Scan for the cell matching the given text and deliver its [x, y] coordinate at center. 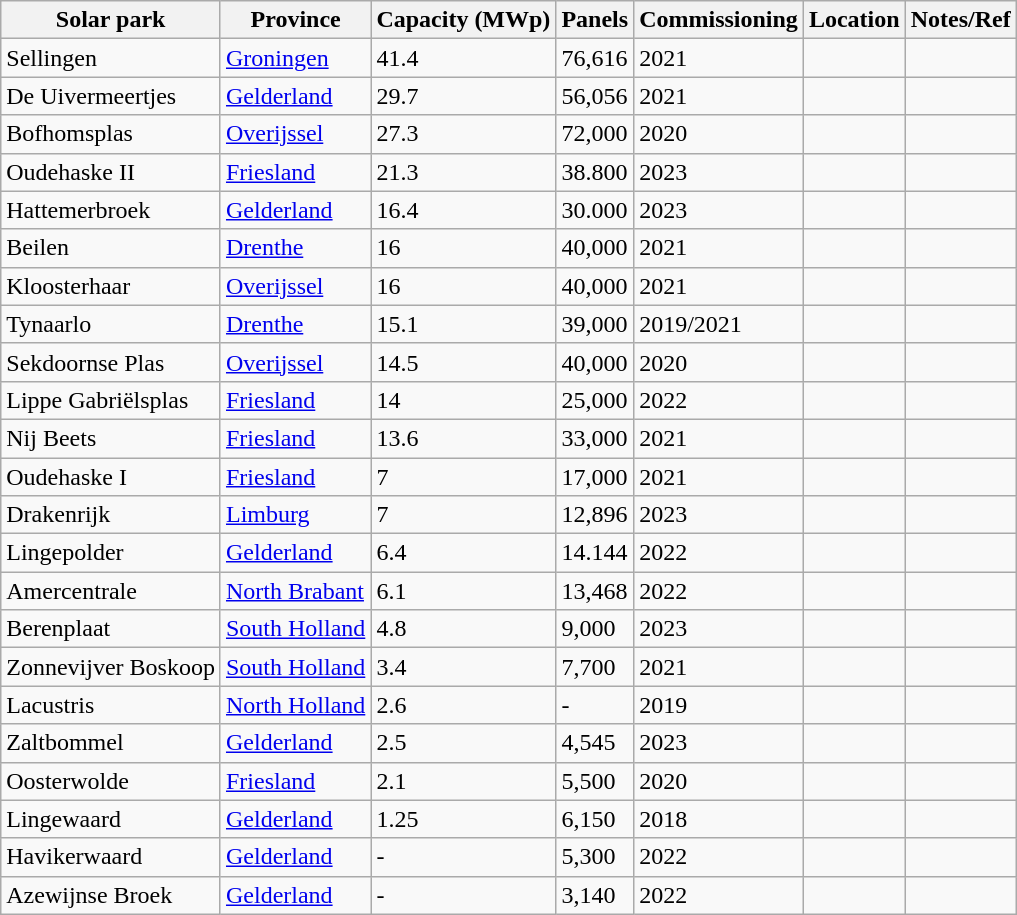
6,150 [595, 819]
2019/2021 [719, 324]
Commissioning [719, 20]
76,616 [595, 58]
Lingewaard [111, 819]
Zaltbommel [111, 743]
Oudehaske II [111, 172]
De Uivermeertjes [111, 96]
41.4 [464, 58]
2.6 [464, 705]
12,896 [595, 515]
Panels [595, 20]
13,468 [595, 591]
Kloosterhaar [111, 286]
33,000 [595, 438]
Sellingen [111, 58]
2.5 [464, 743]
7,700 [595, 667]
Groningen [295, 58]
Lingepolder [111, 553]
North Holland [295, 705]
15.1 [464, 324]
17,000 [595, 477]
2019 [719, 705]
Province [295, 20]
Berenplaat [111, 629]
North Brabant [295, 591]
Notes/Ref [960, 20]
Zonnevijver Boskoop [111, 667]
Limburg [295, 515]
Bofhomsplas [111, 134]
Location [854, 20]
Lippe Gabriëlsplas [111, 400]
1.25 [464, 819]
Lacustris [111, 705]
2.1 [464, 781]
Oosterwolde [111, 781]
Beilen [111, 248]
3,140 [595, 895]
Solar park [111, 20]
5,300 [595, 857]
Havikerwaard [111, 857]
14.144 [595, 553]
72,000 [595, 134]
9,000 [595, 629]
38.800 [595, 172]
Oudehaske I [111, 477]
Drakenrijk [111, 515]
Azewijnse Broek [111, 895]
21.3 [464, 172]
3.4 [464, 667]
4.8 [464, 629]
56,056 [595, 96]
6.1 [464, 591]
14 [464, 400]
16.4 [464, 210]
Capacity (MWp) [464, 20]
25,000 [595, 400]
2018 [719, 819]
Sekdoornse Plas [111, 362]
39,000 [595, 324]
Amercentrale [111, 591]
29.7 [464, 96]
Tynaarlo [111, 324]
4,545 [595, 743]
30.000 [595, 210]
5,500 [595, 781]
13.6 [464, 438]
Nij Beets [111, 438]
27.3 [464, 134]
14.5 [464, 362]
6.4 [464, 553]
Hattemerbroek [111, 210]
